Output the [x, y] coordinate of the center of the cell containing the given text.  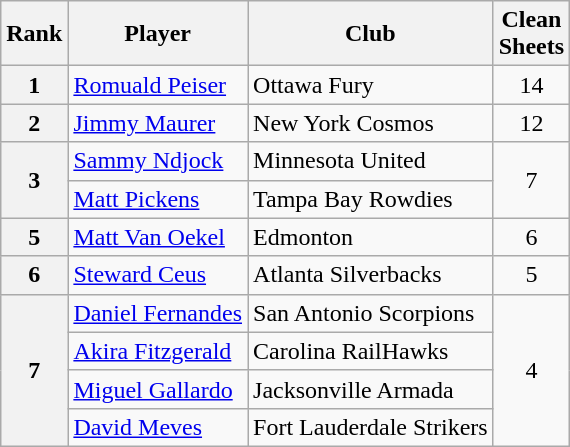
Matt Van Oekel [158, 237]
14 [531, 85]
Club [371, 34]
3 [34, 180]
1 [34, 85]
Tampa Bay Rowdies [371, 199]
Jimmy Maurer [158, 123]
4 [531, 370]
Steward Ceus [158, 275]
New York Cosmos [371, 123]
2 [34, 123]
Minnesota United [371, 161]
Atlanta Silverbacks [371, 275]
12 [531, 123]
San Antonio Scorpions [371, 313]
Rank [34, 34]
Akira Fitzgerald [158, 351]
David Meves [158, 427]
Matt Pickens [158, 199]
Sammy Ndjock [158, 161]
Miguel Gallardo [158, 389]
CleanSheets [531, 34]
Player [158, 34]
Edmonton [371, 237]
Daniel Fernandes [158, 313]
Jacksonville Armada [371, 389]
Romuald Peiser [158, 85]
Ottawa Fury [371, 85]
Fort Lauderdale Strikers [371, 427]
Carolina RailHawks [371, 351]
